Return (x, y) of the center of cell containing provided text 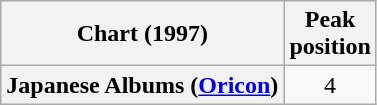
Peak position (330, 34)
4 (330, 85)
Japanese Albums (Oricon) (142, 85)
Chart (1997) (142, 34)
